Return the (X, Y) coordinate for the center point of the cell that contains the specified text.  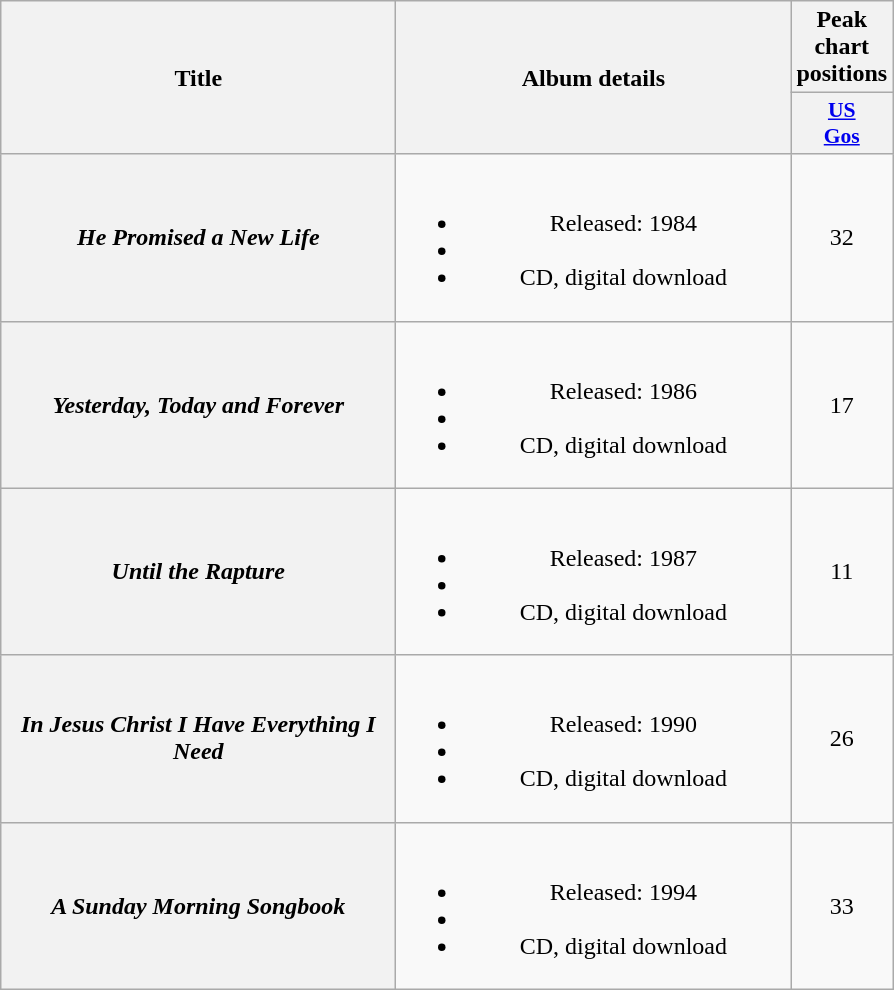
Peak chart positions (842, 47)
Released: 1994CD, digital download (594, 906)
Released: 1984CD, digital download (594, 238)
33 (842, 906)
32 (842, 238)
11 (842, 572)
Yesterday, Today and Forever (198, 404)
Released: 1990CD, digital download (594, 738)
17 (842, 404)
Released: 1986CD, digital download (594, 404)
USGos (842, 124)
Album details (594, 78)
Title (198, 78)
A Sunday Morning Songbook (198, 906)
Until the Rapture (198, 572)
In Jesus Christ I Have Everything I Need (198, 738)
Released: 1987CD, digital download (594, 572)
He Promised a New Life (198, 238)
26 (842, 738)
